Pinpoint the cell where the given text exists, returning its [x, y] midpoint coordinate. 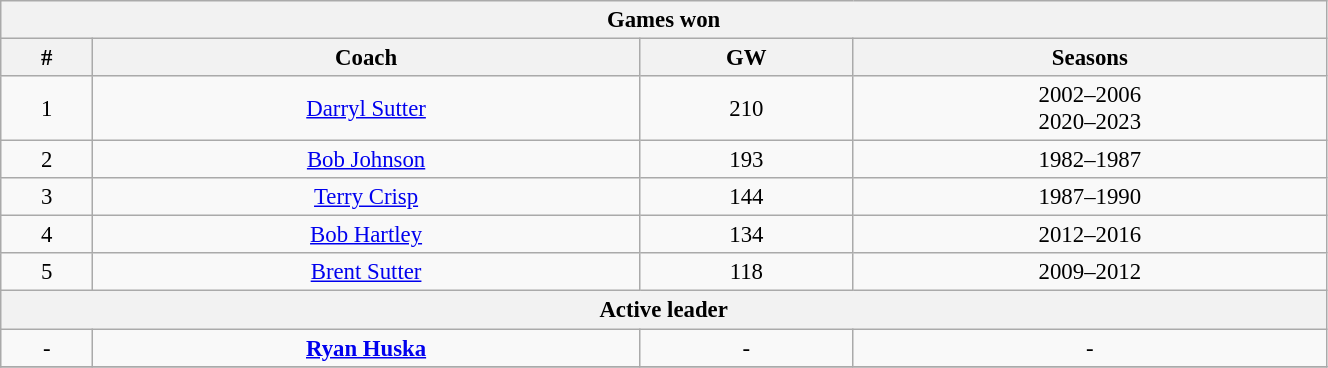
Terry Crisp [366, 197]
Bob Johnson [366, 160]
134 [746, 235]
Brent Sutter [366, 273]
Bob Hartley [366, 235]
2 [47, 160]
Ryan Huska [366, 348]
Games won [664, 20]
1987–1990 [1090, 197]
5 [47, 273]
118 [746, 273]
1982–1987 [1090, 160]
Active leader [664, 310]
Coach [366, 58]
# [47, 58]
GW [746, 58]
Darryl Sutter [366, 108]
2009–2012 [1090, 273]
193 [746, 160]
Seasons [1090, 58]
3 [47, 197]
2002–20062020–2023 [1090, 108]
1 [47, 108]
2012–2016 [1090, 235]
210 [746, 108]
144 [746, 197]
4 [47, 235]
